Determine the [X, Y] coordinate at the center of the cell enclosing the given text.  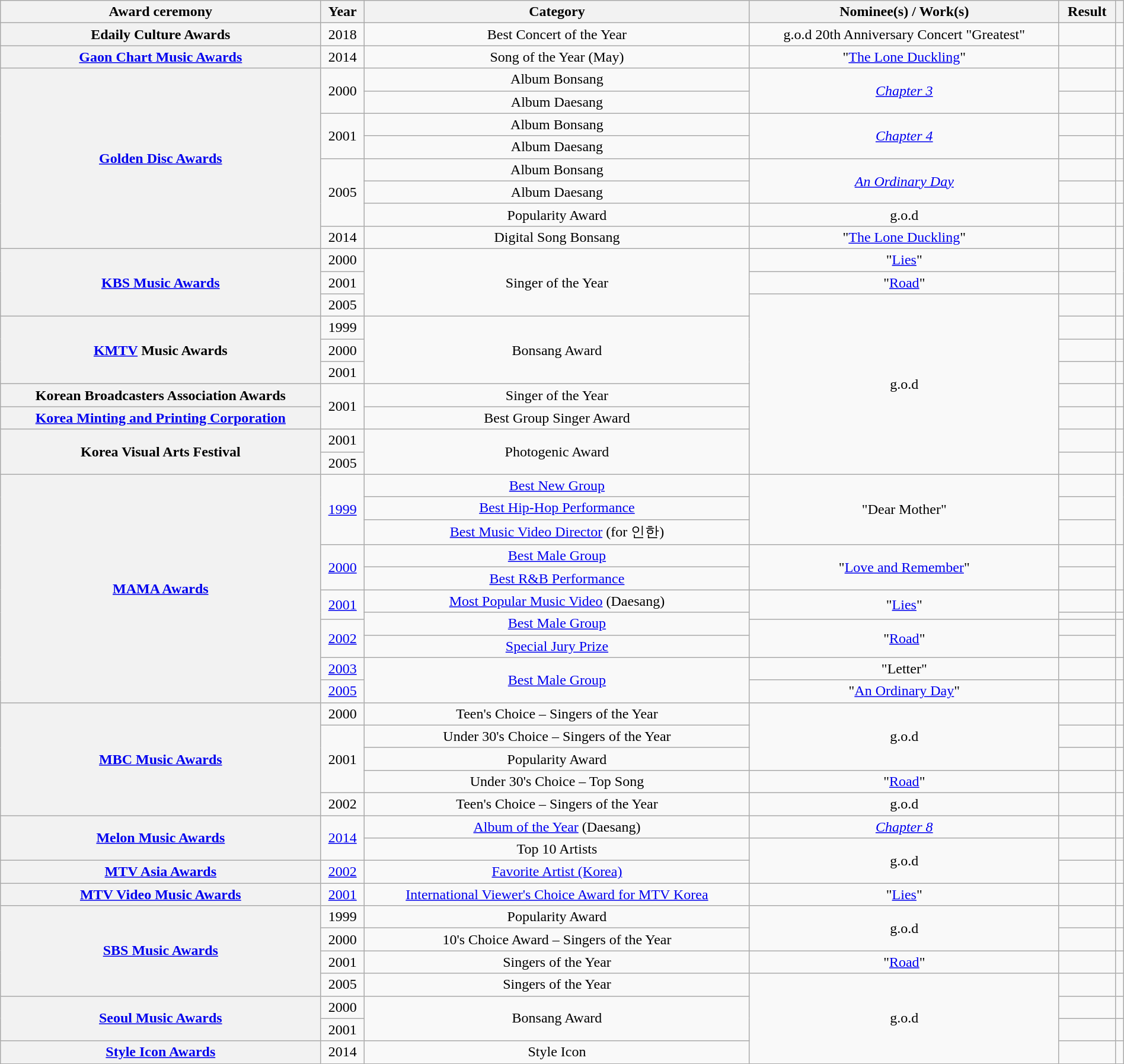
Result [1087, 12]
Korea Visual Arts Festival [161, 452]
Song of the Year (May) [557, 57]
Korean Broadcasters Association Awards [161, 395]
International Viewer's Choice Award for MTV Korea [557, 894]
Best New Group [557, 485]
Photogenic Award [557, 452]
MBC Music Awards [161, 759]
Under 30's Choice – Singers of the Year [557, 736]
g.o.d 20th Anniversary Concert "Greatest" [904, 34]
"An Ordinary Day" [904, 691]
"Letter" [904, 669]
Best R&B Performance [557, 579]
Year [343, 12]
10's Choice Award – Singers of the Year [557, 940]
KMTV Music Awards [161, 350]
Favorite Artist (Korea) [557, 872]
Chapter 8 [904, 827]
MAMA Awards [161, 588]
Most Popular Music Video (Daesang) [557, 601]
Nominee(s) / Work(s) [904, 12]
Style Icon [557, 1052]
Digital Song Bonsang [557, 237]
2018 [343, 34]
Top 10 Artists [557, 849]
"Dear Mother" [904, 510]
MTV Asia Awards [161, 872]
Chapter 4 [904, 136]
Style Icon Awards [161, 1052]
Best Group Singer Award [557, 418]
Edaily Culture Awards [161, 34]
Special Jury Prize [557, 646]
2003 [343, 669]
Best Concert of the Year [557, 34]
Category [557, 12]
Best Hip-Hop Performance [557, 508]
Under 30's Choice – Top Song [557, 781]
Melon Music Awards [161, 838]
Award ceremony [161, 12]
Album of the Year (Daesang) [557, 827]
An Ordinary Day [904, 181]
Chapter 3 [904, 91]
Gaon Chart Music Awards [161, 57]
MTV Video Music Awards [161, 894]
SBS Music Awards [161, 951]
Seoul Music Awards [161, 1018]
KBS Music Awards [161, 282]
Best Music Video Director (for 인한) [557, 532]
Golden Disc Awards [161, 158]
"Love and Remember" [904, 567]
Korea Minting and Printing Corporation [161, 418]
